Determine the [X, Y] coordinate at the center of the cell enclosing the given text.  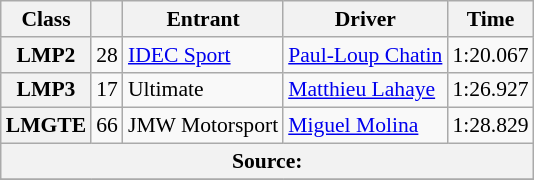
Driver [365, 19]
IDEC Sport [203, 55]
Matthieu Lahaye [365, 90]
Source: [268, 162]
Paul-Loup Chatin [365, 55]
JMW Motorsport [203, 126]
28 [107, 55]
Entrant [203, 19]
Class [46, 19]
LMP3 [46, 90]
Miguel Molina [365, 126]
LMGTE [46, 126]
1:20.067 [490, 55]
17 [107, 90]
LMP2 [46, 55]
66 [107, 126]
Time [490, 19]
1:26.927 [490, 90]
1:28.829 [490, 126]
Ultimate [203, 90]
